Scan for the cell matching the given text and deliver its (x, y) coordinate at center. 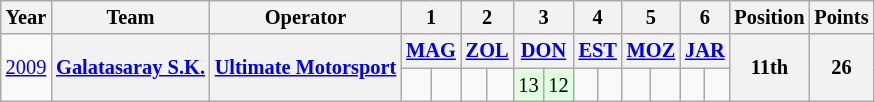
ZOL (488, 51)
EST (598, 51)
MAG (431, 51)
26 (841, 68)
11th (769, 68)
2 (488, 17)
Galatasaray S.K. (130, 68)
Points (841, 17)
4 (598, 17)
5 (651, 17)
Team (130, 17)
Position (769, 17)
DON (543, 51)
13 (528, 85)
MOZ (651, 51)
6 (704, 17)
JAR (704, 51)
Operator (306, 17)
12 (559, 85)
3 (543, 17)
1 (431, 17)
2009 (26, 68)
Year (26, 17)
Ultimate Motorsport (306, 68)
